Output the [x, y] coordinate of the center of the cell containing the given text.  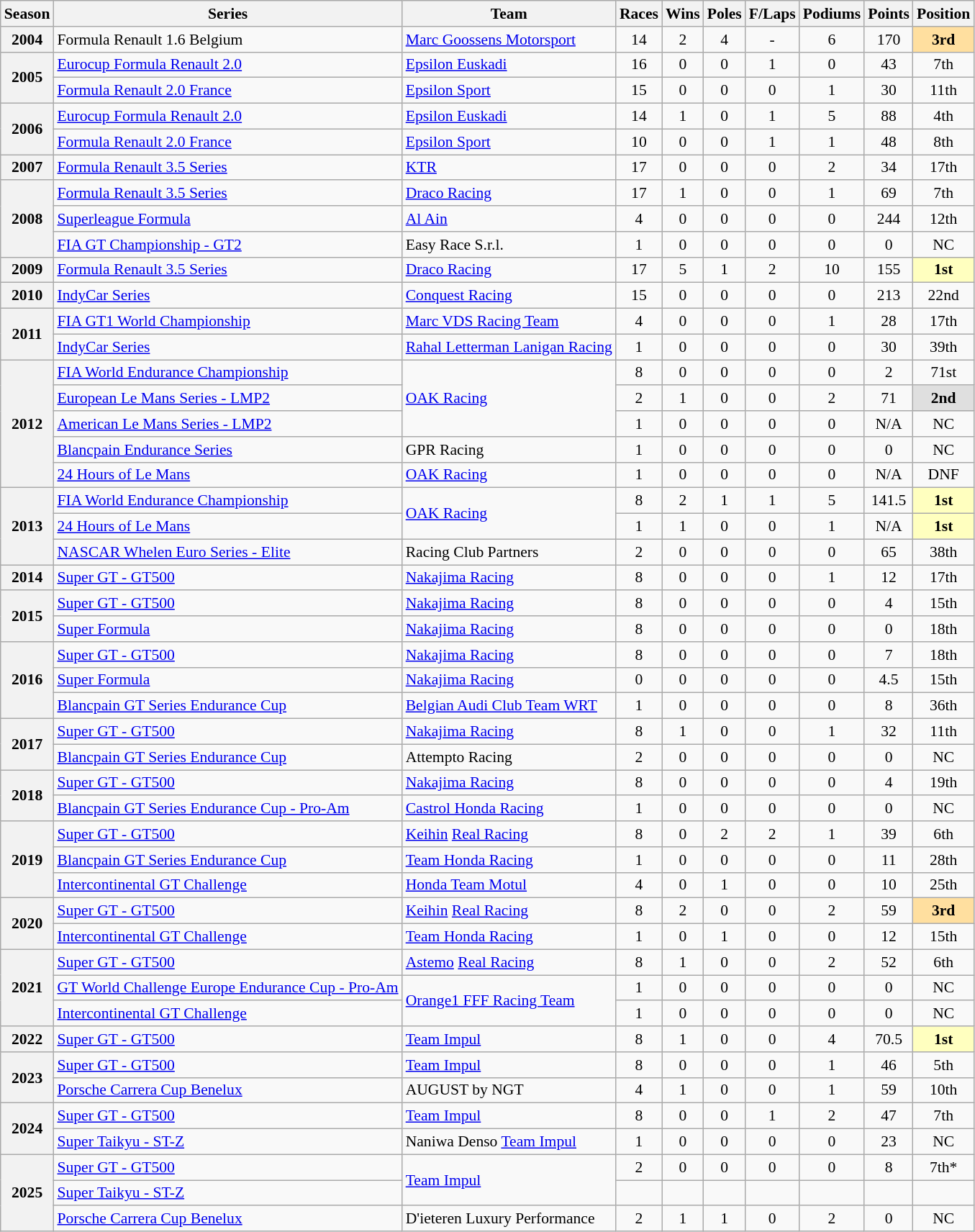
DNF [943, 475]
FIA GT1 World Championship [227, 322]
46 [889, 1065]
69 [889, 194]
2023 [27, 1078]
22nd [943, 296]
European Le Mans Series - LMP2 [227, 399]
2008 [27, 219]
KTR [509, 168]
4.5 [889, 680]
Formula Renault 1.6 Belgium [227, 40]
Marc VDS Racing Team [509, 322]
2016 [27, 681]
43 [889, 65]
Superleague Formula [227, 219]
2022 [27, 1039]
2006 [27, 130]
39 [889, 834]
Honda Team Motul [509, 885]
Al Ain [509, 219]
2004 [27, 40]
36th [943, 706]
11 [889, 860]
Conquest Racing [509, 296]
Castrol Honda Racing [509, 809]
Marc Goossens Motorsport [509, 40]
2009 [27, 270]
10th [943, 1090]
7 [889, 655]
Races [639, 14]
19th [943, 783]
47 [889, 1116]
16 [639, 65]
Points [889, 14]
4th [943, 117]
8th [943, 142]
Series [227, 14]
2019 [27, 859]
Poles [725, 14]
Blancpain GT Series Endurance Cup - Pro-Am [227, 809]
D'ieteren Luxury Performance [509, 1219]
88 [889, 117]
Easy Race S.r.l. [509, 245]
34 [889, 168]
12th [943, 219]
Astemo Real Racing [509, 962]
2017 [27, 744]
2014 [27, 578]
FIA GT Championship - GT2 [227, 245]
48 [889, 142]
AUGUST by NGT [509, 1090]
155 [889, 270]
23 [889, 1142]
32 [889, 732]
28th [943, 860]
Team [509, 14]
5th [943, 1065]
Podiums [832, 14]
Position [943, 14]
2010 [27, 296]
6 [832, 40]
Blancpain Endurance Series [227, 450]
70.5 [889, 1039]
71 [889, 399]
25th [943, 885]
F/Laps [773, 14]
Belgian Audi Club Team WRT [509, 706]
Orange1 FFF Racing Team [509, 1000]
52 [889, 962]
2nd [943, 399]
7th* [943, 1167]
28 [889, 322]
2013 [27, 527]
170 [889, 40]
2020 [27, 924]
244 [889, 219]
2005 [27, 78]
Wins [683, 14]
38th [943, 552]
American Le Mans Series - LMP2 [227, 424]
39th [943, 347]
Racing Club Partners [509, 552]
Rahal Letterman Lanigan Racing [509, 347]
Attempto Racing [509, 757]
213 [889, 296]
65 [889, 552]
GPR Racing [509, 450]
2015 [27, 616]
- [773, 40]
2024 [27, 1128]
71st [943, 373]
2012 [27, 424]
Season [27, 14]
2021 [27, 987]
2025 [27, 1193]
2018 [27, 796]
141.5 [889, 501]
2011 [27, 334]
Naniwa Denso Team Impul [509, 1142]
2007 [27, 168]
GT World Challenge Europe Endurance Cup - Pro-Am [227, 988]
NASCAR Whelen Euro Series - Elite [227, 552]
